Find where the given text appears and provide that cell's center as [x, y] coordinate. 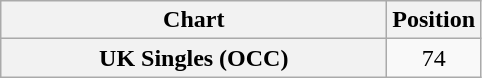
UK Singles (OCC) [194, 58]
Position [434, 20]
74 [434, 58]
Chart [194, 20]
